Capture the cell that displays the provided text and extract its (X, Y) central coordinate. 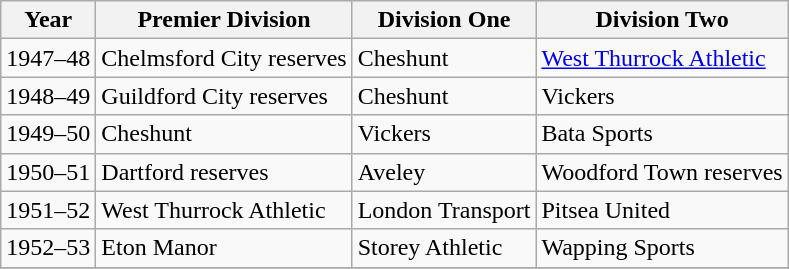
Year (48, 20)
Premier Division (224, 20)
Storey Athletic (444, 248)
Division Two (662, 20)
Dartford reserves (224, 172)
London Transport (444, 210)
1947–48 (48, 58)
1949–50 (48, 134)
Division One (444, 20)
Woodford Town reserves (662, 172)
Eton Manor (224, 248)
1952–53 (48, 248)
Pitsea United (662, 210)
Chelmsford City reserves (224, 58)
Aveley (444, 172)
Bata Sports (662, 134)
1948–49 (48, 96)
Guildford City reserves (224, 96)
Wapping Sports (662, 248)
1950–51 (48, 172)
1951–52 (48, 210)
